Return the [x, y] coordinate for the center point of the cell that contains the specified text.  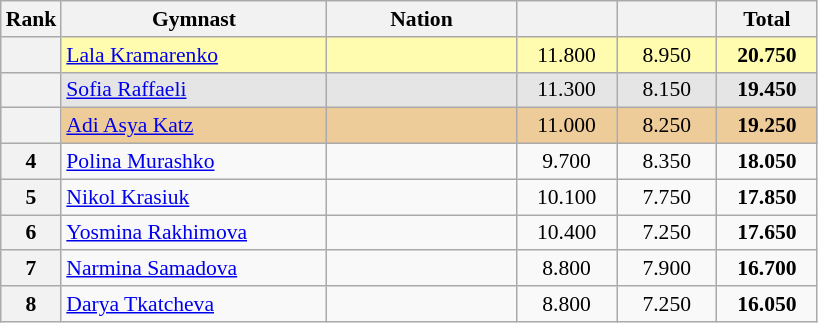
11.800 [567, 55]
11.000 [567, 126]
11.300 [567, 90]
7 [32, 269]
Rank [32, 19]
Sofia Raffaeli [194, 90]
7.900 [667, 269]
17.650 [767, 233]
10.100 [567, 197]
Gymnast [194, 19]
Darya Tkatcheva [194, 304]
Nikol Krasiuk [194, 197]
4 [32, 162]
Yosmina Rakhimova [194, 233]
8 [32, 304]
Narmina Samadova [194, 269]
16.050 [767, 304]
19.250 [767, 126]
16.700 [767, 269]
5 [32, 197]
Adi Asya Katz [194, 126]
20.750 [767, 55]
10.400 [567, 233]
6 [32, 233]
18.050 [767, 162]
8.950 [667, 55]
8.250 [667, 126]
Total [767, 19]
Lala Kramarenko [194, 55]
9.700 [567, 162]
8.350 [667, 162]
Nation [421, 19]
8.150 [667, 90]
17.850 [767, 197]
Polina Murashko [194, 162]
19.450 [767, 90]
7.750 [667, 197]
